Return the (x, y) coordinate for the center point of the cell that contains the specified text.  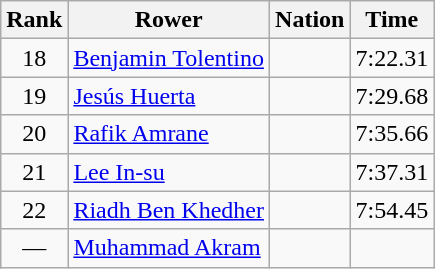
7:35.66 (392, 134)
7:37.31 (392, 172)
19 (34, 96)
Rower (169, 20)
Muhammad Akram (169, 248)
Riadh Ben Khedher (169, 210)
Nation (310, 20)
7:54.45 (392, 210)
7:29.68 (392, 96)
22 (34, 210)
7:22.31 (392, 58)
Lee In-su (169, 172)
Time (392, 20)
21 (34, 172)
Rafik Amrane (169, 134)
Rank (34, 20)
20 (34, 134)
— (34, 248)
Jesús Huerta (169, 96)
Benjamin Tolentino (169, 58)
18 (34, 58)
